Detect which cell encompasses the target text, then output its (x, y) center coordinate. 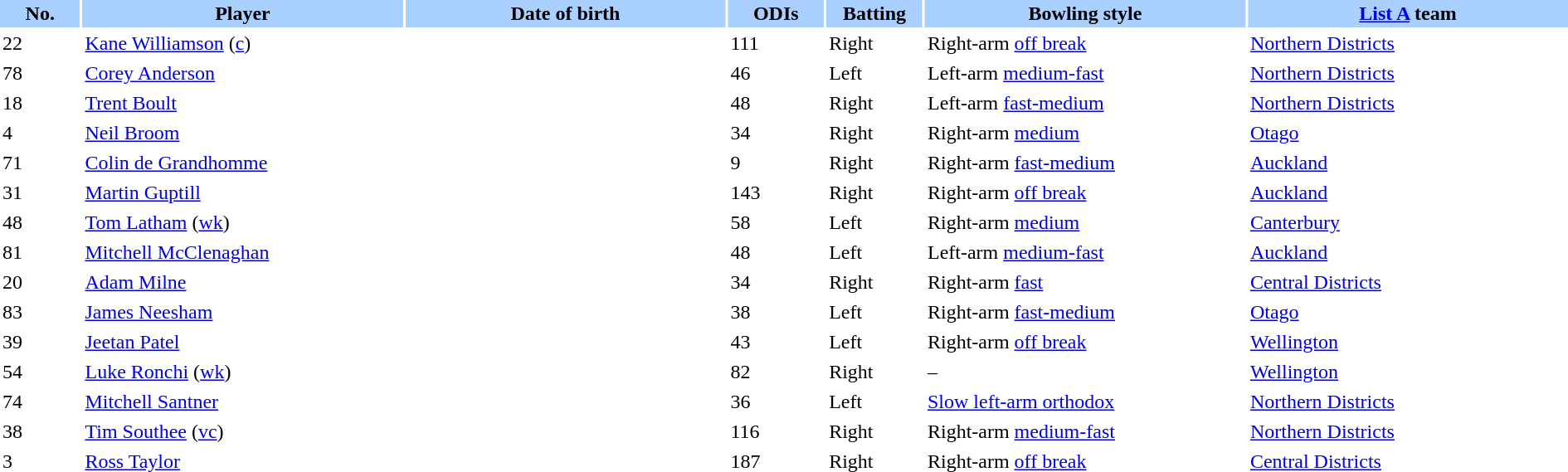
20 (40, 282)
Batting (874, 13)
Central Districts (1408, 282)
54 (40, 372)
Right-arm fast (1085, 282)
Colin de Grandhomme (242, 163)
Luke Ronchi (wk) (242, 372)
36 (776, 401)
78 (40, 73)
9 (776, 163)
Adam Milne (242, 282)
Jeetan Patel (242, 342)
111 (776, 43)
74 (40, 401)
Player (242, 13)
Right-arm medium-fast (1085, 431)
No. (40, 13)
James Neesham (242, 312)
81 (40, 252)
22 (40, 43)
Bowling style (1085, 13)
Corey Anderson (242, 73)
46 (776, 73)
Date of birth (565, 13)
Neil Broom (242, 133)
Slow left-arm orthodox (1085, 401)
Mitchell McClenaghan (242, 252)
Left-arm fast-medium (1085, 103)
31 (40, 192)
71 (40, 163)
List A team (1408, 13)
ODIs (776, 13)
116 (776, 431)
58 (776, 222)
– (1085, 372)
Canterbury (1408, 222)
39 (40, 342)
Mitchell Santner (242, 401)
Kane Williamson (c) (242, 43)
143 (776, 192)
Trent Boult (242, 103)
82 (776, 372)
18 (40, 103)
4 (40, 133)
43 (776, 342)
Tim Southee (vc) (242, 431)
Martin Guptill (242, 192)
83 (40, 312)
Tom Latham (wk) (242, 222)
